Scan for the cell matching the given text and deliver its [x, y] coordinate at center. 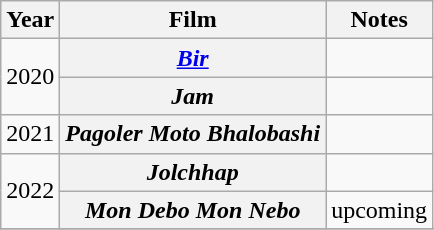
Film [193, 20]
Bir [193, 58]
Mon Debo Mon Nebo [193, 210]
2020 [30, 77]
Year [30, 20]
Pagoler Moto Bhalobashi [193, 134]
Jolchhap [193, 172]
2022 [30, 191]
upcoming [380, 210]
Notes [380, 20]
2021 [30, 134]
Jam [193, 96]
